For the text-containing cell, return its midpoint in (x, y) coordinate format. 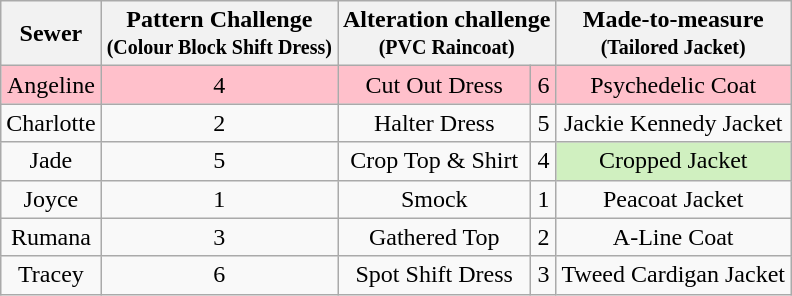
Smock (434, 199)
Spot Shift Dress (434, 275)
Alteration challenge(PVC Raincoat) (447, 34)
Jade (51, 161)
Peacoat Jacket (674, 199)
A-Line Coat (674, 237)
Made-to-measure(Tailored Jacket) (674, 34)
Cut Out Dress (434, 85)
Sewer (51, 34)
Gathered Top (434, 237)
Pattern Challenge(Colour Block Shift Dress) (219, 34)
Tracey (51, 275)
Charlotte (51, 123)
Jackie Kennedy Jacket (674, 123)
Psychedelic Coat (674, 85)
Crop Top & Shirt (434, 161)
Rumana (51, 237)
Joyce (51, 199)
Cropped Jacket (674, 161)
Angeline (51, 85)
Tweed Cardigan Jacket (674, 275)
Halter Dress (434, 123)
